Locate the cell with the specified text and output its [x, y] center coordinate. 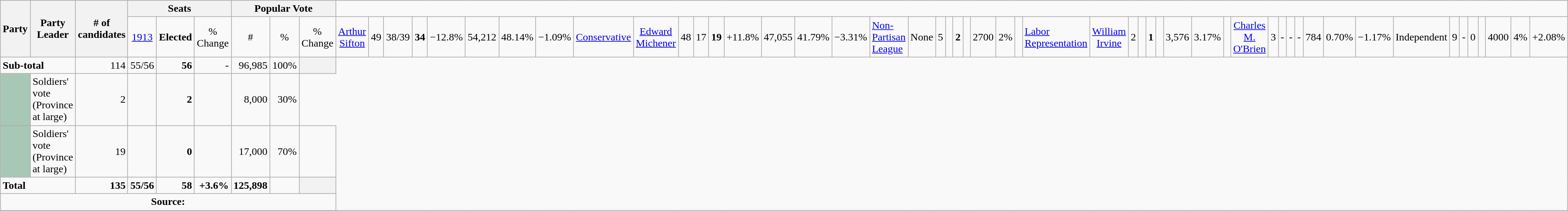
56 [176, 65]
Edward Michener [655, 37]
47,055 [778, 37]
3.17% [1207, 37]
3,576 [1178, 37]
70% [285, 151]
William Irvine [1109, 37]
2700 [984, 37]
Source: [168, 202]
Seats [179, 9]
96,985 [251, 65]
1 [1151, 37]
Non-Partisan League [889, 37]
+3.6% [213, 185]
Party Leader [53, 29]
135 [101, 185]
4% [1521, 37]
3 [1273, 37]
17 [702, 37]
# [251, 37]
−12.8% [447, 37]
+2.08% [1548, 37]
Total [38, 185]
784 [1313, 37]
Independent [1421, 37]
5 [941, 37]
38/39 [398, 37]
8,000 [251, 99]
41.79% [813, 37]
Charles M. O'Brien [1249, 37]
9 [1454, 37]
Arthur Sifton [353, 37]
Labor Representation [1056, 37]
100% [285, 65]
Conservative [604, 37]
+11.8% [743, 37]
−1.17% [1374, 37]
2% [1005, 37]
58 [176, 185]
Popular Vote [283, 9]
49 [376, 37]
# ofcandidates [101, 29]
None [922, 37]
Elected [176, 37]
Sub-total [38, 65]
0.70% [1340, 37]
4000 [1498, 37]
48.14% [517, 37]
30% [285, 99]
% [285, 37]
34 [420, 37]
125,898 [251, 185]
Party [15, 29]
48 [686, 37]
114 [101, 65]
17,000 [251, 151]
1913 [142, 37]
54,212 [482, 37]
−1.09% [554, 37]
−3.31% [851, 37]
